Locate the cell with the specified text and output its [X, Y] center coordinate. 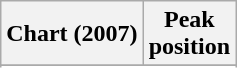
Peakposition [189, 34]
Chart (2007) [72, 34]
